Extract the [X, Y] coordinate from the center of the cell holding the provided text.  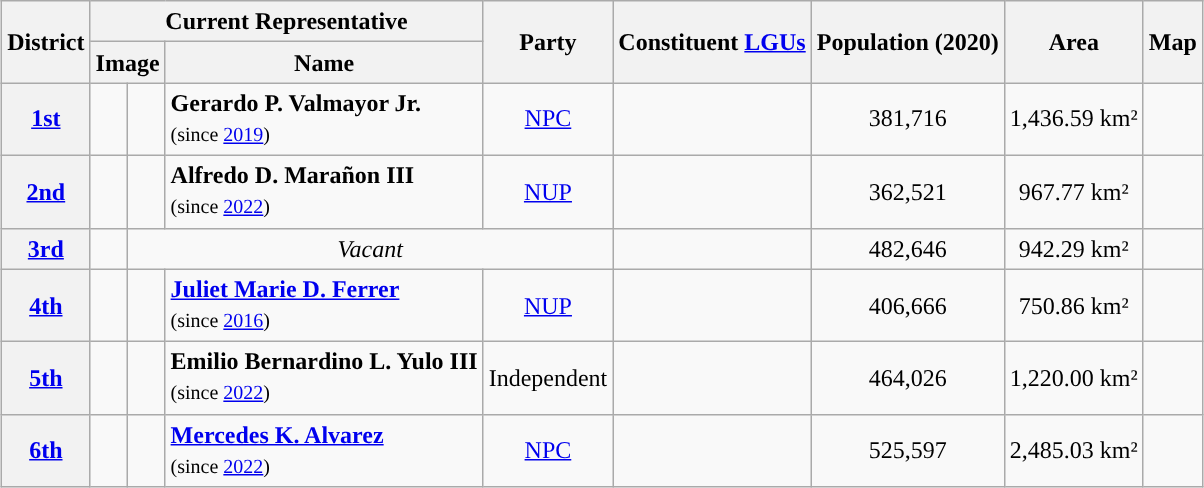
482,646 [908, 248]
464,026 [908, 378]
Population (2020) [908, 42]
6th [46, 450]
Independent [548, 378]
406,666 [908, 306]
Gerardo P. Valmayor Jr.(since 2019) [324, 120]
362,521 [908, 192]
5th [46, 378]
2,485.03 km² [1074, 450]
Constituent LGUs [712, 42]
Party [548, 42]
Current Representative [286, 22]
381,716 [908, 120]
Vacant [370, 248]
Juliet Marie D. Ferrer(since 2016) [324, 306]
Area [1074, 42]
1,220.00 km² [1074, 378]
Mercedes K. Alvarez(since 2022) [324, 450]
3rd [46, 248]
967.77 km² [1074, 192]
Name [324, 62]
1st [46, 120]
Alfredo D. Marañon III(since 2022) [324, 192]
4th [46, 306]
942.29 km² [1074, 248]
Map [1172, 42]
750.86 km² [1074, 306]
2nd [46, 192]
Emilio Bernardino L. Yulo III(since 2022) [324, 378]
Image [128, 62]
525,597 [908, 450]
1,436.59 km² [1074, 120]
District [46, 42]
